Identify which cell holds the provided text, then report its (x, y) central coordinate. 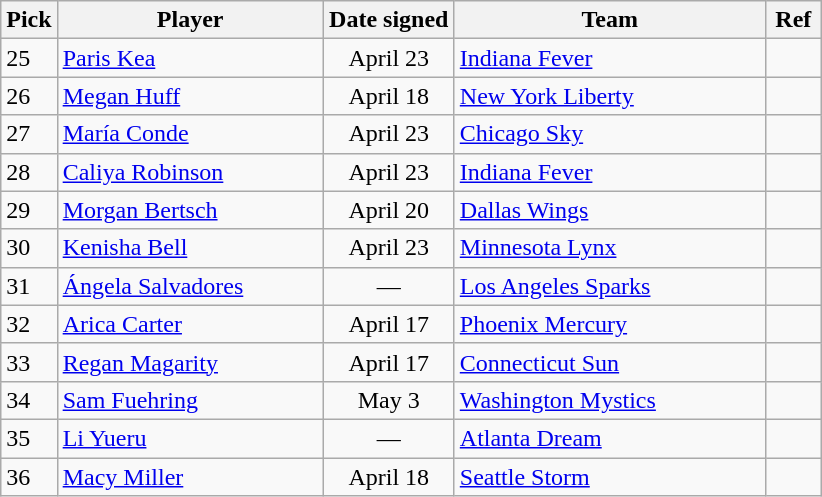
María Conde (190, 134)
33 (29, 362)
Pick (29, 20)
Ref (793, 20)
Connecticut Sun (610, 362)
April 20 (388, 210)
Morgan Bertsch (190, 210)
31 (29, 286)
29 (29, 210)
Arica Carter (190, 324)
Dallas Wings (610, 210)
27 (29, 134)
New York Liberty (610, 96)
Phoenix Mercury (610, 324)
32 (29, 324)
Megan Huff (190, 96)
26 (29, 96)
25 (29, 58)
Kenisha Bell (190, 248)
Atlanta Dream (610, 438)
Seattle Storm (610, 477)
Ángela Salvadores (190, 286)
Macy Miller (190, 477)
Paris Kea (190, 58)
34 (29, 400)
28 (29, 172)
36 (29, 477)
30 (29, 248)
Chicago Sky (610, 134)
Team (610, 20)
35 (29, 438)
May 3 (388, 400)
Li Yueru (190, 438)
Caliya Robinson (190, 172)
Sam Fuehring (190, 400)
Player (190, 20)
Los Angeles Sparks (610, 286)
Regan Magarity (190, 362)
Date signed (388, 20)
Minnesota Lynx (610, 248)
Washington Mystics (610, 400)
